Provide the (X, Y) coordinate of the cell's center where the given text is located.  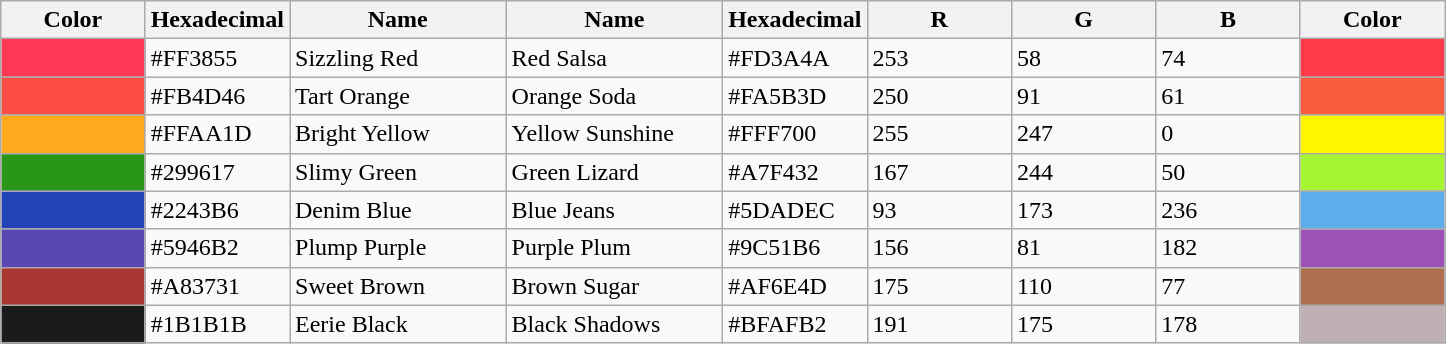
#FB4D46 (217, 96)
81 (1083, 248)
Sizzling Red (398, 58)
253 (939, 58)
74 (1228, 58)
167 (939, 172)
77 (1228, 286)
50 (1228, 172)
#1B1B1B (217, 324)
61 (1228, 96)
#FA5B3D (795, 96)
178 (1228, 324)
Denim Blue (398, 210)
#9C51B6 (795, 248)
Tart Orange (398, 96)
#FF3855 (217, 58)
Bright Yellow (398, 134)
Red Salsa (614, 58)
#FFF700 (795, 134)
236 (1228, 210)
#299617 (217, 172)
Plump Purple (398, 248)
Sweet Brown (398, 286)
#A83731 (217, 286)
Black Shadows (614, 324)
#2243B6 (217, 210)
Brown Sugar (614, 286)
191 (939, 324)
Slimy Green (398, 172)
#FFAA1D (217, 134)
#A7F432 (795, 172)
58 (1083, 58)
Orange Soda (614, 96)
#5DADEC (795, 210)
182 (1228, 248)
Purple Plum (614, 248)
93 (939, 210)
Yellow Sunshine (614, 134)
#FD3A4A (795, 58)
255 (939, 134)
250 (939, 96)
0 (1228, 134)
R (939, 20)
#BFAFB2 (795, 324)
Eerie Black (398, 324)
#AF6E4D (795, 286)
244 (1083, 172)
G (1083, 20)
156 (939, 248)
Green Lizard (614, 172)
247 (1083, 134)
91 (1083, 96)
B (1228, 20)
#5946B2 (217, 248)
Blue Jeans (614, 210)
173 (1083, 210)
110 (1083, 286)
